Find where the given text appears and provide that cell's center as [x, y] coordinate. 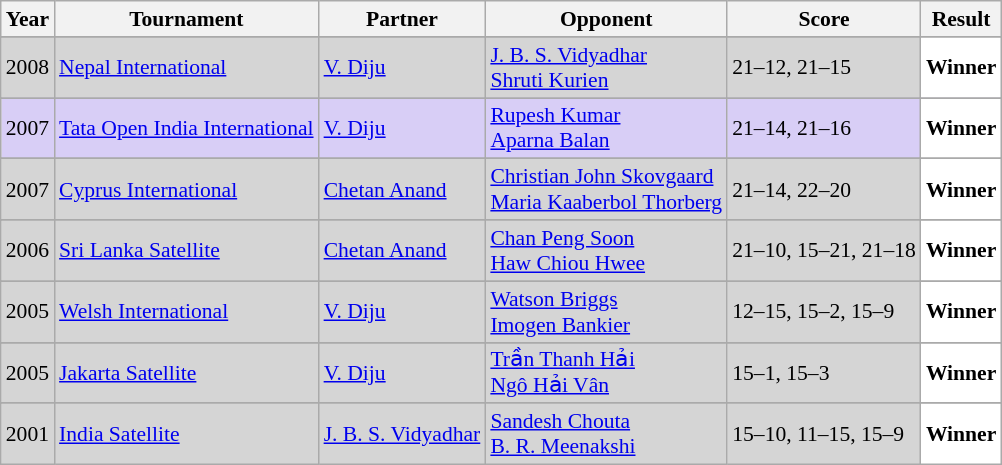
India Satellite [186, 434]
Rupesh Kumar Aparna Balan [606, 128]
Nepal International [186, 68]
Trần Thanh Hải Ngô Hải Vân [606, 372]
Cyprus International [186, 190]
Sri Lanka Satellite [186, 250]
Score [824, 19]
21–10, 15–21, 21–18 [824, 250]
2001 [28, 434]
Partner [402, 19]
Welsh International [186, 312]
J. B. S. Vidyadhar Shruti Kurien [606, 68]
21–14, 22–20 [824, 190]
Christian John Skovgaard Maria Kaaberbol Thorberg [606, 190]
Tata Open India International [186, 128]
Chan Peng Soon Haw Chiou Hwee [606, 250]
Sandesh Chouta B. R. Meenakshi [606, 434]
2008 [28, 68]
J. B. S. Vidyadhar [402, 434]
2006 [28, 250]
15–1, 15–3 [824, 372]
Result [962, 19]
Jakarta Satellite [186, 372]
12–15, 15–2, 15–9 [824, 312]
Tournament [186, 19]
15–10, 11–15, 15–9 [824, 434]
21–14, 21–16 [824, 128]
Year [28, 19]
Watson Briggs Imogen Bankier [606, 312]
21–12, 21–15 [824, 68]
Opponent [606, 19]
